Extract the (x, y) coordinate from the center of the cell holding the provided text.  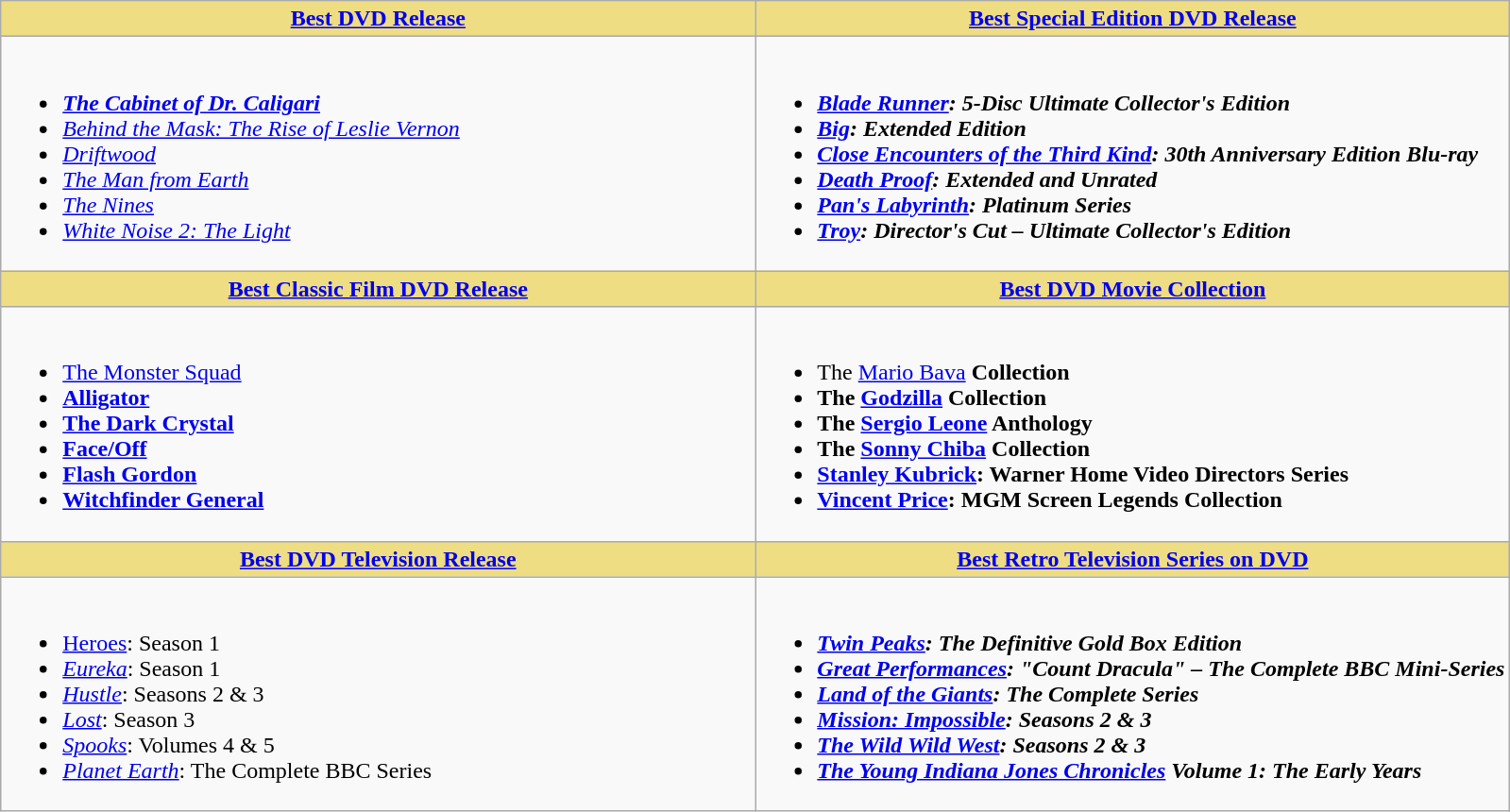
Best DVD Television Release (378, 559)
Best Classic Film DVD Release (378, 289)
The Monster SquadAlligatorThe Dark CrystalFace/OffFlash GordonWitchfinder General (378, 424)
Best DVD Release (378, 19)
The Cabinet of Dr. CaligariBehind the Mask: The Rise of Leslie VernonDriftwoodThe Man from EarthThe NinesWhite Noise 2: The Light (378, 154)
Best DVD Movie Collection (1133, 289)
Heroes: Season 1Eureka: Season 1Hustle: Seasons 2 & 3Lost: Season 3Spooks: Volumes 4 & 5Planet Earth: The Complete BBC Series (378, 694)
Best Special Edition DVD Release (1133, 19)
Best Retro Television Series on DVD (1133, 559)
